From the cell containing the given text, extract its center point as (X, Y) coordinate. 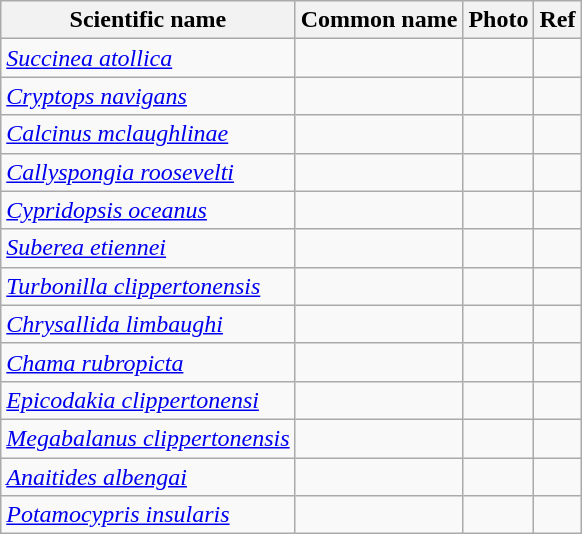
Photo (498, 20)
Suberea etiennei (148, 248)
Ref (558, 20)
Scientific name (148, 20)
Succinea atollica (148, 58)
Callyspongia roosevelti (148, 172)
Anaitides albengai (148, 477)
Chrysallida limbaughi (148, 324)
Potamocypris insularis (148, 515)
Epicodakia clippertonensi (148, 400)
Common name (379, 20)
Calcinus mclaughlinae (148, 134)
Turbonilla clippertonensis (148, 286)
Cypridopsis oceanus (148, 210)
Chama rubropicta (148, 362)
Megabalanus clippertonensis (148, 438)
Cryptops navigans (148, 96)
